Find where the given text appears and provide that cell's center as [x, y] coordinate. 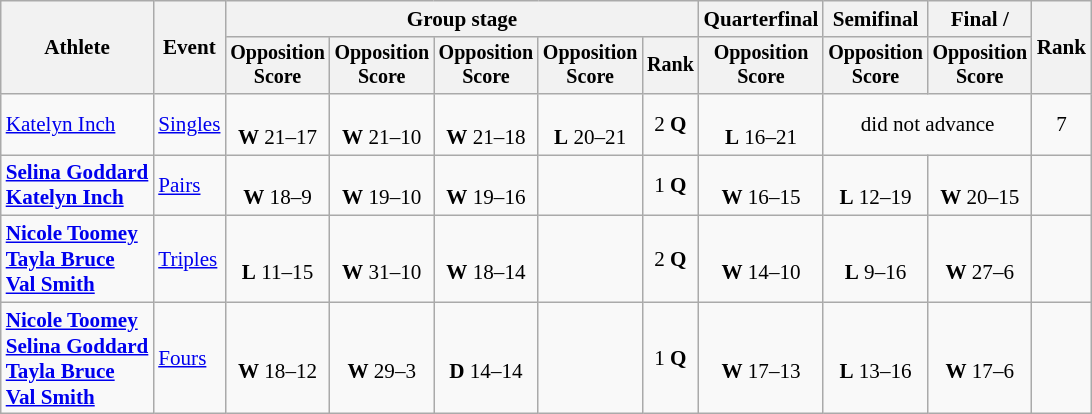
W 29–3 [382, 358]
W 20–15 [980, 186]
Group stage [462, 18]
W 18–9 [277, 186]
Triples [189, 259]
Event [189, 48]
7 [1062, 124]
L 16–21 [762, 124]
did not advance [927, 124]
W 21–18 [486, 124]
L 11–15 [277, 259]
W 27–6 [980, 259]
Fours [189, 358]
Semifinal [875, 18]
L 9–16 [875, 259]
Athlete [78, 48]
Quarterfinal [762, 18]
Singles [189, 124]
Selina GoddardKatelyn Inch [78, 186]
W 21–10 [382, 124]
W 19–10 [382, 186]
W 18–12 [277, 358]
Nicole ToomeyTayla BruceVal Smith [78, 259]
W 14–10 [762, 259]
W 17–13 [762, 358]
W 18–14 [486, 259]
L 20–21 [590, 124]
L 13–16 [875, 358]
W 17–6 [980, 358]
Pairs [189, 186]
Final / [980, 18]
W 19–16 [486, 186]
D 14–14 [486, 358]
L 12–19 [875, 186]
Nicole ToomeySelina GoddardTayla BruceVal Smith [78, 358]
W 31–10 [382, 259]
W 21–17 [277, 124]
W 16–15 [762, 186]
Katelyn Inch [78, 124]
